Identify which cell holds the provided text, then report its [X, Y] central coordinate. 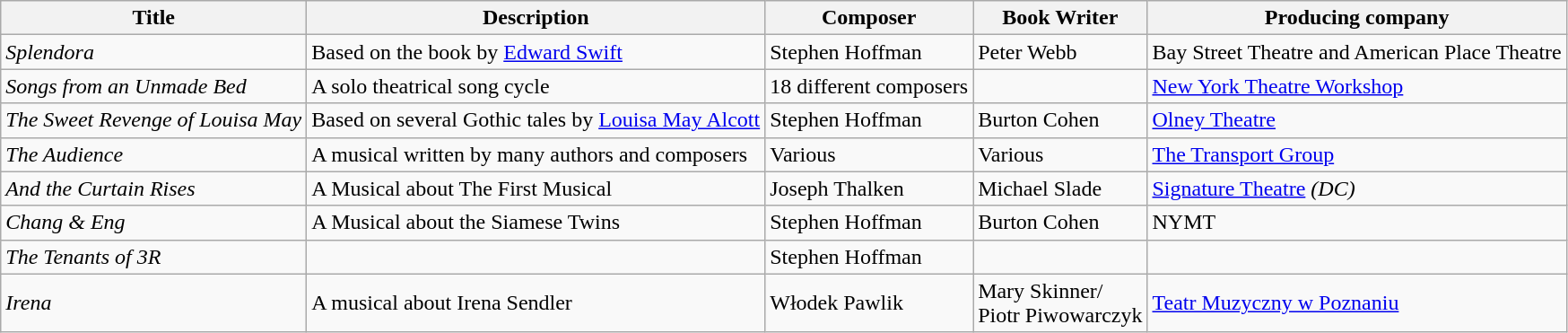
A musical written by many authors and composers [536, 154]
Book Writer [1060, 18]
Based on several Gothic tales by Louisa May Alcott [536, 120]
A Musical about the Siamese Twins [536, 223]
The Tenants of 3R [154, 257]
The Sweet Revenge of Louisa May [154, 120]
Michael Slade [1060, 188]
New York Theatre Workshop [1356, 86]
A solo theatrical song cycle [536, 86]
And the Curtain Rises [154, 188]
Producing company [1356, 18]
Peter Webb [1060, 52]
Mary Skinner/Piotr Piwowarczyk [1060, 303]
Description [536, 18]
The Transport Group [1356, 154]
Włodek Pawlik [869, 303]
Teatr Muzyczny w Poznaniu [1356, 303]
Olney Theatre [1356, 120]
Irena [154, 303]
A Musical about The First Musical [536, 188]
Signature Theatre (DC) [1356, 188]
The Audience [154, 154]
Chang & Eng [154, 223]
Splendora [154, 52]
Bay Street Theatre and American Place Theatre [1356, 52]
Songs from an Unmade Bed [154, 86]
Composer [869, 18]
18 different composers [869, 86]
Based on the book by Edward Swift [536, 52]
Title [154, 18]
A musical about Irena Sendler [536, 303]
Joseph Thalken [869, 188]
NYMT [1356, 223]
